Search for the cell housing the specified text and yield its (x, y) center coordinate. 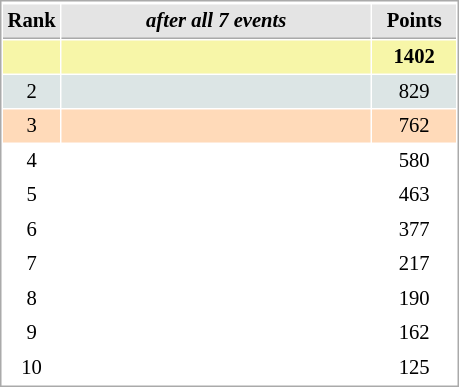
8 (32, 298)
Points (414, 21)
4 (32, 160)
125 (414, 368)
580 (414, 160)
463 (414, 194)
Rank (32, 21)
377 (414, 230)
762 (414, 126)
5 (32, 194)
2 (32, 92)
7 (32, 264)
10 (32, 368)
1402 (414, 56)
162 (414, 332)
829 (414, 92)
6 (32, 230)
190 (414, 298)
3 (32, 126)
9 (32, 332)
217 (414, 264)
after all 7 events (216, 21)
